Determine the (X, Y) coordinate at the center of the cell enclosing the given text.  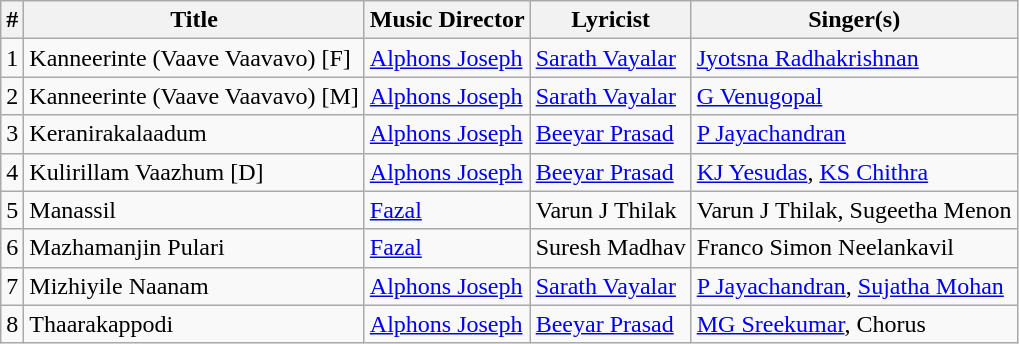
# (12, 20)
Singer(s) (854, 20)
Varun J Thilak (610, 210)
Title (194, 20)
MG Sreekumar, Chorus (854, 324)
Lyricist (610, 20)
5 (12, 210)
G Venugopal (854, 96)
Music Director (447, 20)
Kulirillam Vaazhum [D] (194, 172)
Mizhiyile Naanam (194, 286)
Jyotsna Radhakrishnan (854, 58)
7 (12, 286)
Suresh Madhav (610, 248)
KJ Yesudas, KS Chithra (854, 172)
8 (12, 324)
4 (12, 172)
2 (12, 96)
1 (12, 58)
Manassil (194, 210)
Keranirakalaadum (194, 134)
Kanneerinte (Vaave Vaavavo) [F] (194, 58)
Mazhamanjin Pulari (194, 248)
3 (12, 134)
Franco Simon Neelankavil (854, 248)
Thaarakappodi (194, 324)
Kanneerinte (Vaave Vaavavo) [M] (194, 96)
P Jayachandran, Sujatha Mohan (854, 286)
P Jayachandran (854, 134)
Varun J Thilak, Sugeetha Menon (854, 210)
6 (12, 248)
